Pinpoint the cell where the given text exists, returning its [X, Y] midpoint coordinate. 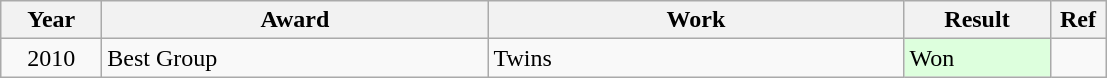
Best Group [295, 58]
Result [977, 20]
Ref [1078, 20]
Won [977, 58]
Year [52, 20]
Award [295, 20]
Twins [696, 58]
Work [696, 20]
2010 [52, 58]
